Output the [x, y] coordinate of the center of the cell containing the given text.  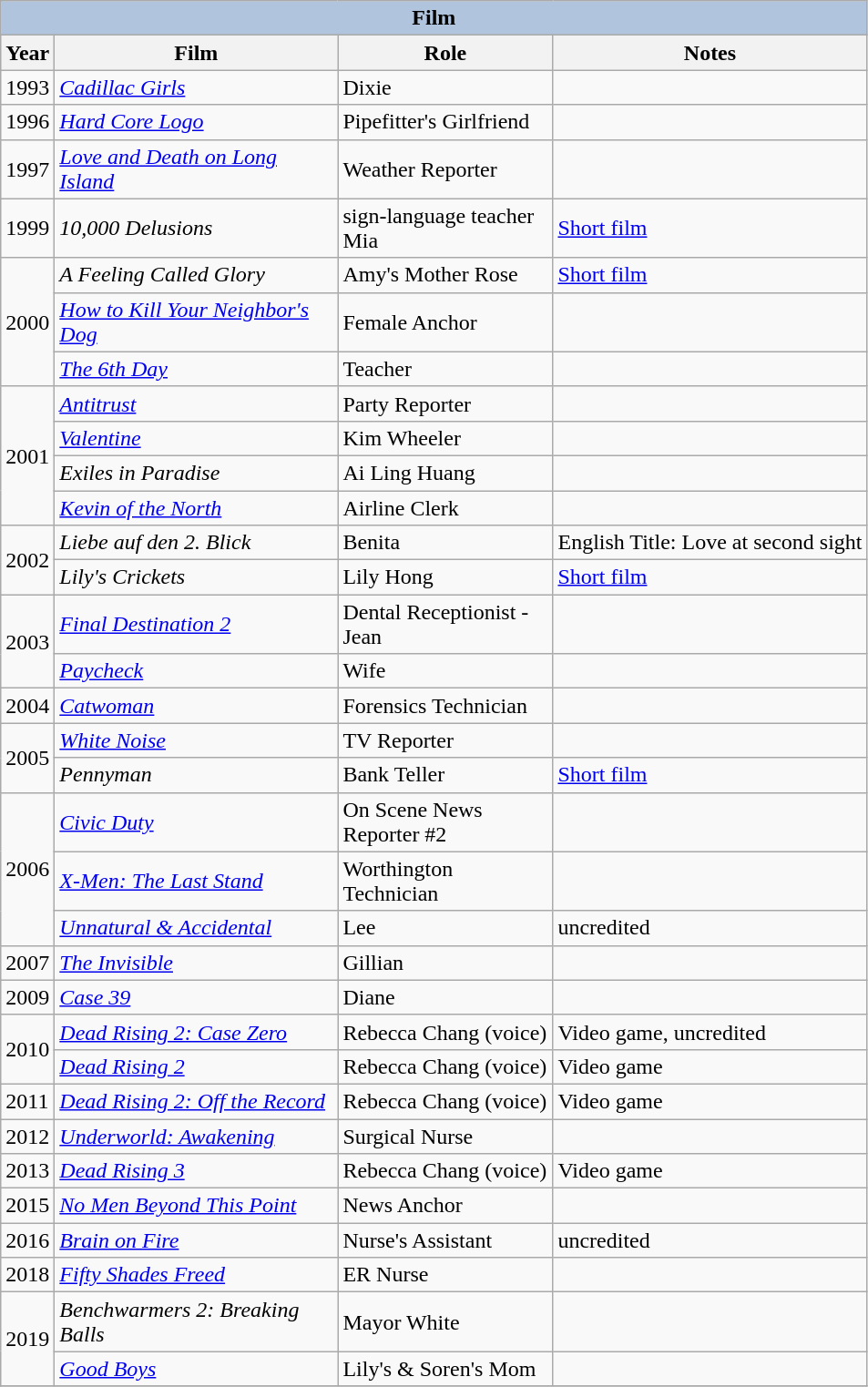
Dead Rising 2: Case Zero [197, 1032]
White Noise [197, 740]
News Anchor [445, 1206]
1993 [27, 87]
Video game, uncredited [710, 1032]
Role [445, 53]
2001 [27, 455]
On Scene News Reporter #2 [445, 821]
2006 [27, 869]
2012 [27, 1136]
Dental Receptionist - Jean [445, 625]
Final Destination 2 [197, 625]
A Feeling Called Glory [197, 275]
Dead Rising 2 [197, 1066]
2019 [27, 1339]
Surgical Nurse [445, 1136]
Lily Hong [445, 577]
Cadillac Girls [197, 87]
Bank Teller [445, 775]
The 6th Day [197, 369]
Notes [710, 53]
Antitrust [197, 403]
Good Boys [197, 1369]
1999 [27, 228]
Amy's Mother Rose [445, 275]
Gillian [445, 963]
2015 [27, 1206]
Dead Rising 2: Off the Record [197, 1101]
Catwoman [197, 706]
2018 [27, 1275]
Forensics Technician [445, 706]
Pipefitter's Girlfriend [445, 122]
10,000 Delusions [197, 228]
Love and Death on Long Island [197, 169]
1996 [27, 122]
sign-language teacher Mia [445, 228]
The Invisible [197, 963]
Female Anchor [445, 322]
Mayor White [445, 1322]
Underworld: Awakening [197, 1136]
2005 [27, 758]
2013 [27, 1171]
Unnatural & Accidental [197, 928]
Liebe auf den 2. Blick [197, 543]
Paycheck [197, 671]
2002 [27, 560]
2010 [27, 1049]
Hard Core Logo [197, 122]
ER Nurse [445, 1275]
Dead Rising 3 [197, 1171]
2000 [27, 322]
Pennyman [197, 775]
TV Reporter [445, 740]
Lily's Crickets [197, 577]
Benita [445, 543]
How to Kill Your Neighbor's Dog [197, 322]
Kevin of the North [197, 507]
Party Reporter [445, 403]
Diane [445, 997]
Nurse's Assistant [445, 1240]
Teacher [445, 369]
2016 [27, 1240]
Weather Reporter [445, 169]
Kim Wheeler [445, 438]
Lily's & Soren's Mom [445, 1369]
Lee [445, 928]
Airline Clerk [445, 507]
Brain on Fire [197, 1240]
Valentine [197, 438]
No Men Beyond This Point [197, 1206]
2007 [27, 963]
2009 [27, 997]
English Title: Love at second sight [710, 543]
Benchwarmers 2: Breaking Balls [197, 1322]
2011 [27, 1101]
Civic Duty [197, 821]
Exiles in Paradise [197, 473]
2003 [27, 641]
X-Men: The Last Stand [197, 882]
Fifty Shades Freed [197, 1275]
1997 [27, 169]
2004 [27, 706]
Ai Ling Huang [445, 473]
Dixie [445, 87]
Case 39 [197, 997]
Wife [445, 671]
Year [27, 53]
Worthington Technician [445, 882]
